Pinpoint the cell where the given text exists, returning its (x, y) midpoint coordinate. 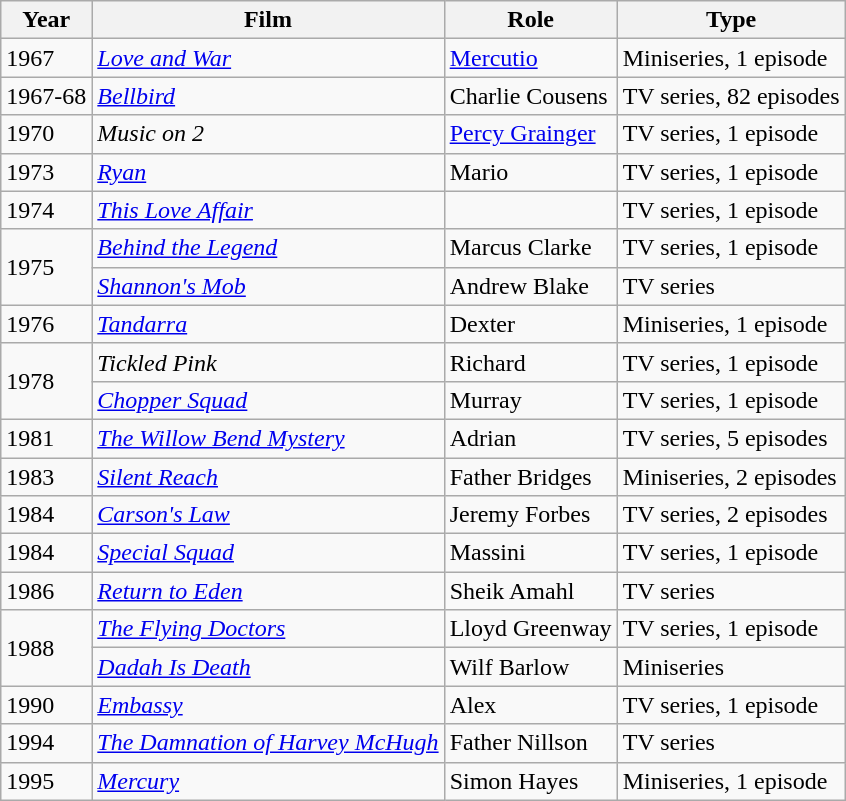
The Damnation of Harvey McHugh (268, 743)
Lloyd Greenway (530, 629)
1967-68 (46, 96)
Jeremy Forbes (530, 515)
1970 (46, 134)
Tickled Pink (268, 362)
Miniseries (731, 667)
The Flying Doctors (268, 629)
Mario (530, 172)
1974 (46, 210)
The Willow Bend Mystery (268, 438)
Love and War (268, 58)
Charlie Cousens (530, 96)
This Love Affair (268, 210)
1973 (46, 172)
Adrian (530, 438)
1995 (46, 781)
Massini (530, 553)
Wilf Barlow (530, 667)
Behind the Legend (268, 248)
Marcus Clarke (530, 248)
Ryan (268, 172)
Bellbird (268, 96)
Murray (530, 400)
Silent Reach (268, 477)
Shannon's Mob (268, 286)
Type (731, 20)
1978 (46, 381)
1976 (46, 324)
1988 (46, 648)
Dexter (530, 324)
1986 (46, 591)
Andrew Blake (530, 286)
Role (530, 20)
Film (268, 20)
TV series, 5 episodes (731, 438)
Music on 2 (268, 134)
TV series, 2 episodes (731, 515)
Tandarra (268, 324)
Father Bridges (530, 477)
Chopper Squad (268, 400)
1975 (46, 267)
Embassy (268, 705)
Mercutio (530, 58)
Return to Eden (268, 591)
1994 (46, 743)
1983 (46, 477)
1967 (46, 58)
Sheik Amahl (530, 591)
Miniseries, 2 episodes (731, 477)
Year (46, 20)
1990 (46, 705)
Percy Grainger (530, 134)
Father Nillson (530, 743)
Special Squad (268, 553)
Simon Hayes (530, 781)
1981 (46, 438)
Dadah Is Death (268, 667)
Richard (530, 362)
Mercury (268, 781)
Carson's Law (268, 515)
Alex (530, 705)
TV series, 82 episodes (731, 96)
